For the text-containing cell, return its midpoint in (X, Y) coordinate format. 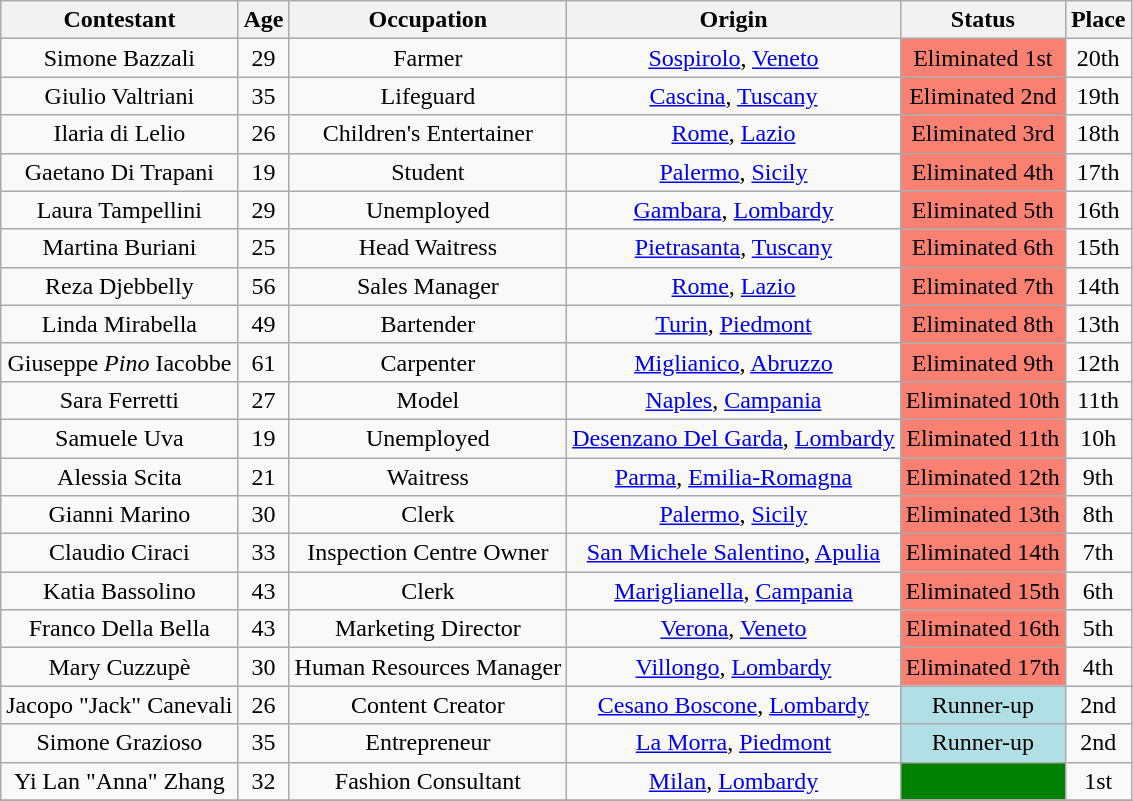
Eliminated 3rd (982, 134)
Fashion Consultant (428, 781)
Jacopo "Jack" Canevali (120, 705)
Children's Entertainer (428, 134)
25 (264, 248)
Bartender (428, 324)
16th (1098, 210)
Eliminated 14th (982, 553)
Laura Tampellini (120, 210)
Villongo, Lombardy (734, 667)
Turin, Piedmont (734, 324)
Giulio Valtriani (120, 96)
Origin (734, 20)
5th (1098, 629)
Human Resources Manager (428, 667)
61 (264, 362)
Eliminated 2nd (982, 96)
Eliminated 10th (982, 400)
7th (1098, 553)
56 (264, 286)
Place (1098, 20)
Reza Djebbelly (120, 286)
Sara Ferretti (120, 400)
Yi Lan "Anna" Zhang (120, 781)
Franco Della Bella (120, 629)
Eliminated 9th (982, 362)
Parma, Emilia-Romagna (734, 477)
Verona, Veneto (734, 629)
Eliminated 15th (982, 591)
Content Creator (428, 705)
8th (1098, 515)
Naples, Campania (734, 400)
Head Waitress (428, 248)
Lifeguard (428, 96)
Eliminated 11th (982, 438)
Model (428, 400)
Eliminated 13th (982, 515)
Desenzano Del Garda, Lombardy (734, 438)
La Morra, Piedmont (734, 743)
Eliminated 17th (982, 667)
Eliminated 8th (982, 324)
Eliminated 12th (982, 477)
6th (1098, 591)
Simone Grazioso (120, 743)
17th (1098, 172)
Student (428, 172)
9th (1098, 477)
4th (1098, 667)
Occupation (428, 20)
11th (1098, 400)
Eliminated 1st (982, 58)
Samuele Uva (120, 438)
1st (1098, 781)
Age (264, 20)
49 (264, 324)
Eliminated 16th (982, 629)
18th (1098, 134)
Eliminated 4th (982, 172)
Entrepreneur (428, 743)
Eliminated 6th (982, 248)
Eliminated 7th (982, 286)
Gaetano Di Trapani (120, 172)
Ilaria di Lelio (120, 134)
Mary Cuzzupè (120, 667)
Martina Buriani (120, 248)
San Michele Salentino, Apulia (734, 553)
Farmer (428, 58)
Claudio Ciraci (120, 553)
19th (1098, 96)
14th (1098, 286)
Waitress (428, 477)
Gianni Marino (120, 515)
20th (1098, 58)
Status (982, 20)
Cascina, Tuscany (734, 96)
33 (264, 553)
Giuseppe Pino Iacobbe (120, 362)
Milan, Lombardy (734, 781)
Cesano Boscone, Lombardy (734, 705)
Mariglianella, Campania (734, 591)
Inspection Centre Owner (428, 553)
Sospirolo, Veneto (734, 58)
Simone Bazzali (120, 58)
Linda Mirabella (120, 324)
12th (1098, 362)
32 (264, 781)
Gambara, Lombardy (734, 210)
Alessia Scita (120, 477)
Marketing Director (428, 629)
Miglianico, Abruzzo (734, 362)
Carpenter (428, 362)
21 (264, 477)
15th (1098, 248)
Sales Manager (428, 286)
10h (1098, 438)
13th (1098, 324)
Eliminated 5th (982, 210)
Pietrasanta, Tuscany (734, 248)
Contestant (120, 20)
27 (264, 400)
Katia Bassolino (120, 591)
